Scan for the cell matching the given text and deliver its (x, y) coordinate at center. 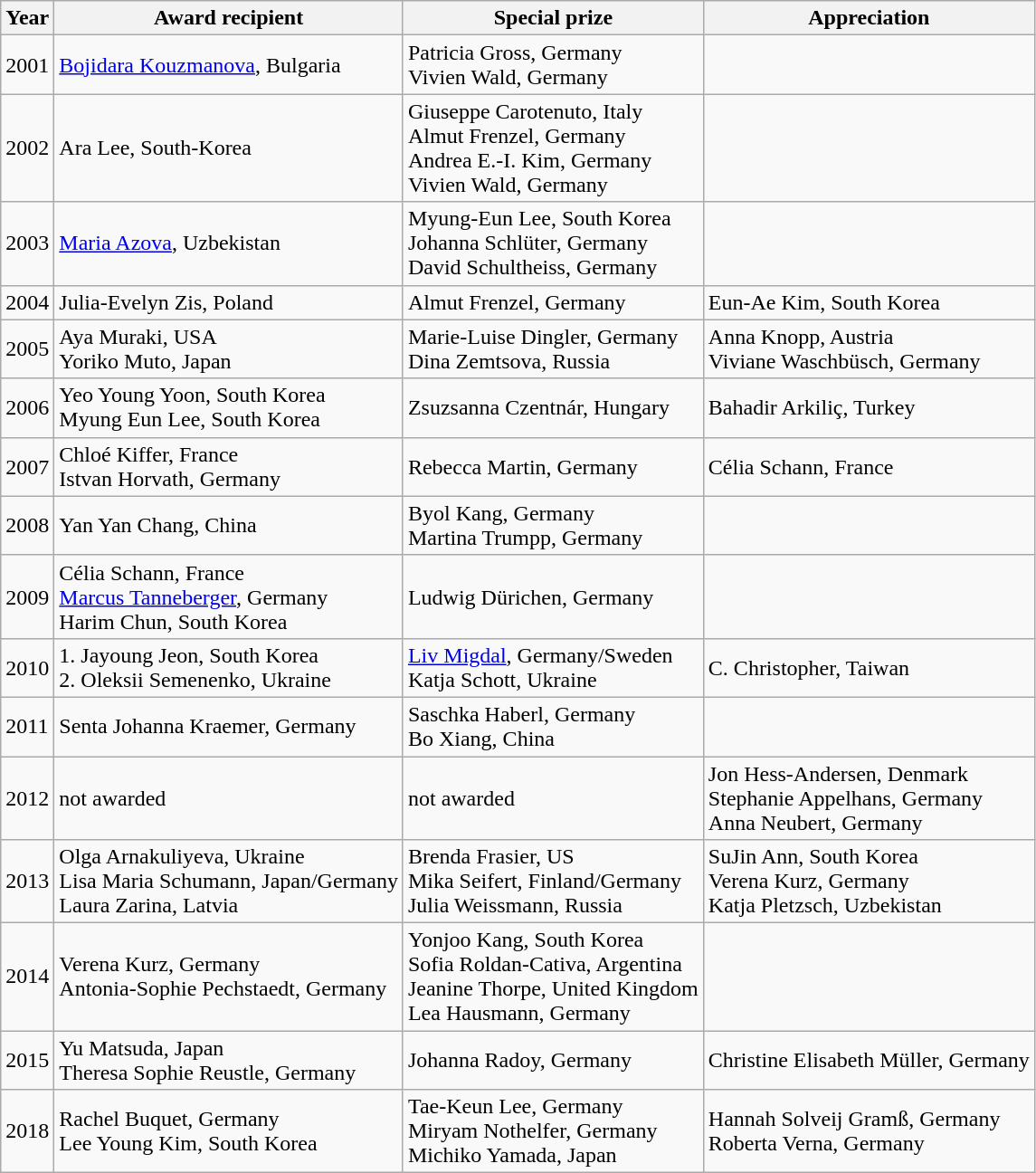
Verena Kurz, GermanyAntonia-Sophie Pechstaedt, Germany (229, 977)
Bahadir Arkiliç, Turkey (869, 407)
Year (27, 18)
Giuseppe Carotenuto, ItalyAlmut Frenzel, GermanyAndrea E.-I. Kim, GermanyVivien Wald, Germany (553, 148)
Special prize (553, 18)
Saschka Haberl, GermanyBo Xiang, China (553, 726)
SuJin Ann, South KoreaVerena Kurz, GermanyKatja Pletzsch, Uzbekistan (869, 882)
Ludwig Dürichen, Germany (553, 596)
Bojidara Kouzmanova, Bulgaria (229, 65)
2012 (27, 798)
Zsuzsanna Czentnár, Hungary (553, 407)
Johanna Radoy, Germany (553, 1061)
Célia Schann, FranceMarcus Tanneberger, GermanyHarim Chun, South Korea (229, 596)
Hannah Solveij Gramß, GermanyRoberta Verna, Germany (869, 1131)
2002 (27, 148)
2011 (27, 726)
Senta Johanna Kraemer, Germany (229, 726)
Almut Frenzel, Germany (553, 302)
2018 (27, 1131)
1. Jayoung Jeon, South Korea2. Oleksii Semenenko, Ukraine (229, 668)
2014 (27, 977)
Yeo Young Yoon, South KoreaMyung Eun Lee, South Korea (229, 407)
Yu Matsuda, JapanTheresa Sophie Reustle, Germany (229, 1061)
Marie-Luise Dingler, GermanyDina Zemtsova, Russia (553, 349)
C. Christopher, Taiwan (869, 668)
Julia-Evelyn Zis, Poland (229, 302)
Brenda Frasier, USMika Seifert, Finland/GermanyJulia Weissmann, Russia (553, 882)
Liv Migdal, Germany/SwedenKatja Schott, Ukraine (553, 668)
Award recipient (229, 18)
2003 (27, 243)
2015 (27, 1061)
Maria Azova, Uzbekistan (229, 243)
2005 (27, 349)
Aya Muraki, USAYoriko Muto, Japan (229, 349)
Rebecca Martin, Germany (553, 467)
Appreciation (869, 18)
Chloé Kiffer, FranceIstvan Horvath, Germany (229, 467)
Myung-Eun Lee, South KoreaJohanna Schlüter, GermanyDavid Schultheiss, Germany (553, 243)
Byol Kang, GermanyMartina Trumpp, Germany (553, 525)
2007 (27, 467)
2013 (27, 882)
2001 (27, 65)
2006 (27, 407)
Anna Knopp, AustriaViviane Waschbüsch, Germany (869, 349)
Patricia Gross, GermanyVivien Wald, Germany (553, 65)
2009 (27, 596)
Célia Schann, France (869, 467)
Tae-Keun Lee, GermanyMiryam Nothelfer, GermanyMichiko Yamada, Japan (553, 1131)
2004 (27, 302)
Rachel Buquet, GermanyLee Young Kim, South Korea (229, 1131)
Yan Yan Chang, China (229, 525)
Olga Arnakuliyeva, UkraineLisa Maria Schumann, Japan/GermanyLaura Zarina, Latvia (229, 882)
Eun-Ae Kim, South Korea (869, 302)
Yonjoo Kang, South KoreaSofia Roldan-Cativa, ArgentinaJeanine Thorpe, United KingdomLea Hausmann, Germany (553, 977)
2008 (27, 525)
Jon Hess-Andersen, DenmarkStephanie Appelhans, GermanyAnna Neubert, Germany (869, 798)
Christine Elisabeth Müller, Germany (869, 1061)
Ara Lee, South-Korea (229, 148)
2010 (27, 668)
